From the cell containing the given text, extract its center point as [x, y] coordinate. 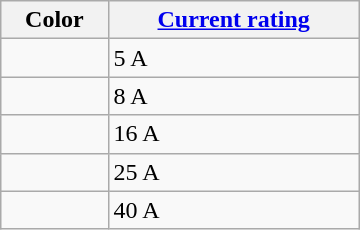
Color [54, 20]
16 A [234, 134]
8 A [234, 96]
25 A [234, 172]
5 A [234, 58]
40 A [234, 210]
Current rating [234, 20]
